Determine the (x, y) coordinate at the center of the cell enclosing the given text.  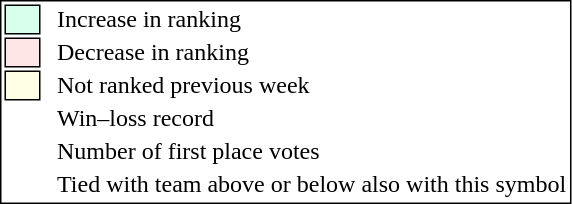
Increase in ranking (312, 19)
Decrease in ranking (312, 53)
Number of first place votes (312, 151)
Tied with team above or below also with this symbol (312, 185)
Not ranked previous week (312, 85)
Win–loss record (312, 119)
